Locate the cell with the specified text and output its (X, Y) center coordinate. 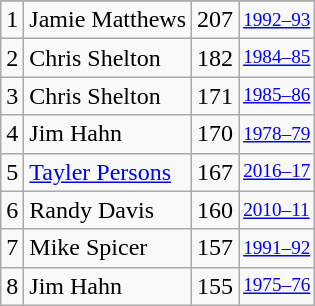
Tayler Persons (108, 172)
167 (216, 172)
2016–17 (277, 172)
3 (12, 96)
4 (12, 134)
1992–93 (277, 20)
207 (216, 20)
7 (12, 248)
2010–11 (277, 210)
157 (216, 248)
1991–92 (277, 248)
182 (216, 58)
1984–85 (277, 58)
5 (12, 172)
Mike Spicer (108, 248)
1 (12, 20)
160 (216, 210)
1975–76 (277, 286)
1978–79 (277, 134)
8 (12, 286)
1985–86 (277, 96)
2 (12, 58)
Jamie Matthews (108, 20)
155 (216, 286)
6 (12, 210)
Randy Davis (108, 210)
170 (216, 134)
171 (216, 96)
